Capture the cell that displays the provided text and extract its (x, y) central coordinate. 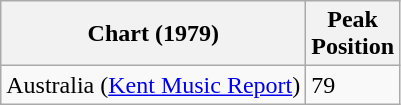
Chart (1979) (154, 34)
79 (353, 85)
PeakPosition (353, 34)
Australia (Kent Music Report) (154, 85)
